For the text-containing cell, return its midpoint in (X, Y) coordinate format. 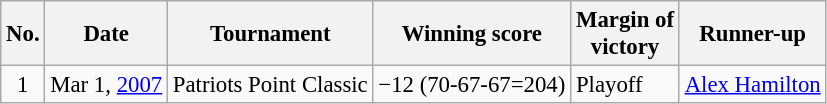
Tournament (270, 34)
Playoff (626, 85)
No. (23, 34)
Patriots Point Classic (270, 85)
1 (23, 85)
Alex Hamilton (752, 85)
Winning score (472, 34)
Mar 1, 2007 (106, 85)
Date (106, 34)
Runner-up (752, 34)
−12 (70-67-67=204) (472, 85)
Margin ofvictory (626, 34)
